Provide the [x, y] coordinate of the cell's center where the given text is located.  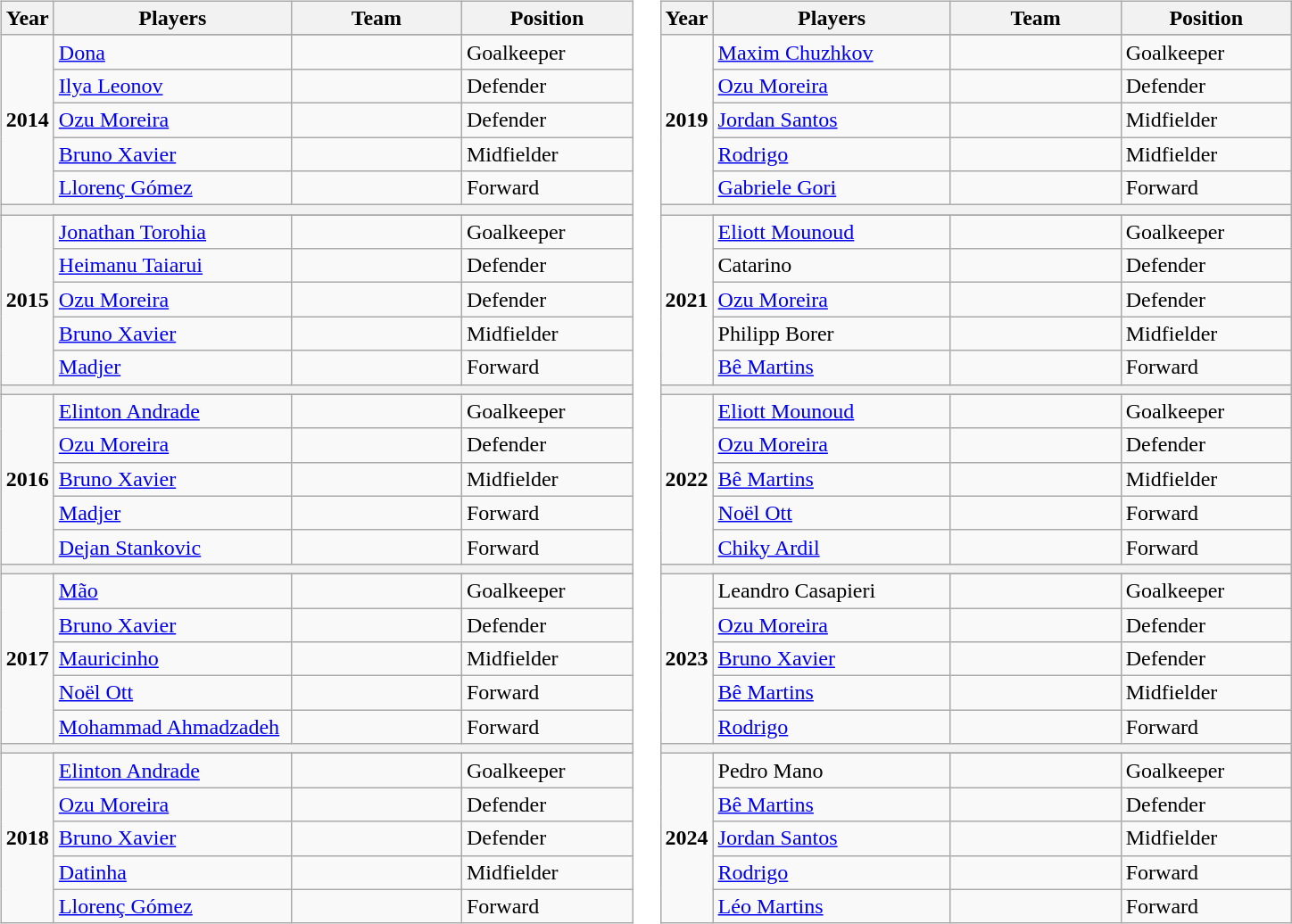
Datinha [172, 872]
Chiky Ardil [832, 547]
2023 [687, 658]
2021 [687, 300]
Ilya Leonov [172, 86]
2019 [687, 120]
2015 [27, 300]
2016 [27, 479]
2017 [27, 658]
Gabriele Gori [832, 188]
2014 [27, 120]
Maxim Chuzhkov [832, 52]
2018 [27, 838]
Leandro Casapieri [832, 590]
Dejan Stankovic [172, 547]
Heimanu Taiarui [172, 266]
Jonathan Torohia [172, 232]
Mauricinho [172, 659]
Léo Martins [832, 906]
2022 [687, 479]
2024 [687, 838]
Philipp Borer [832, 334]
Catarino [832, 266]
Pedro Mano [832, 771]
Dona [172, 52]
Mohammad Ahmadzadeh [172, 727]
Mão [172, 590]
